Provide the (x, y) coordinate of the cell's center where the given text is located.  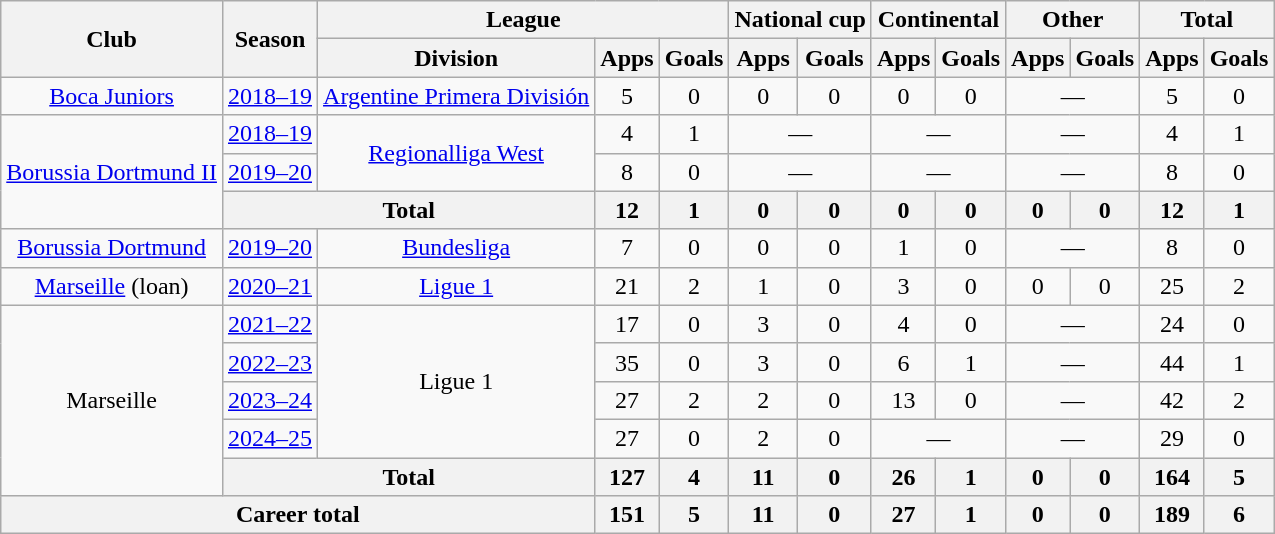
Continental (938, 20)
42 (1172, 400)
Other (1073, 20)
164 (1172, 477)
127 (627, 477)
League (524, 20)
Division (456, 58)
25 (1172, 286)
Club (112, 39)
7 (627, 248)
26 (903, 477)
44 (1172, 362)
Regionalliga West (456, 153)
Borussia Dortmund II (112, 172)
189 (1172, 515)
2024–25 (270, 438)
Marseille (112, 400)
Season (270, 39)
Argentine Primera División (456, 96)
2023–24 (270, 400)
2021–22 (270, 324)
Borussia Dortmund (112, 248)
21 (627, 286)
National cup (800, 20)
151 (627, 515)
13 (903, 400)
Marseille (loan) (112, 286)
2022–23 (270, 362)
24 (1172, 324)
17 (627, 324)
35 (627, 362)
29 (1172, 438)
Bundesliga (456, 248)
2020–21 (270, 286)
Career total (298, 515)
Boca Juniors (112, 96)
